Output the (x, y) coordinate of the center of the cell containing the given text.  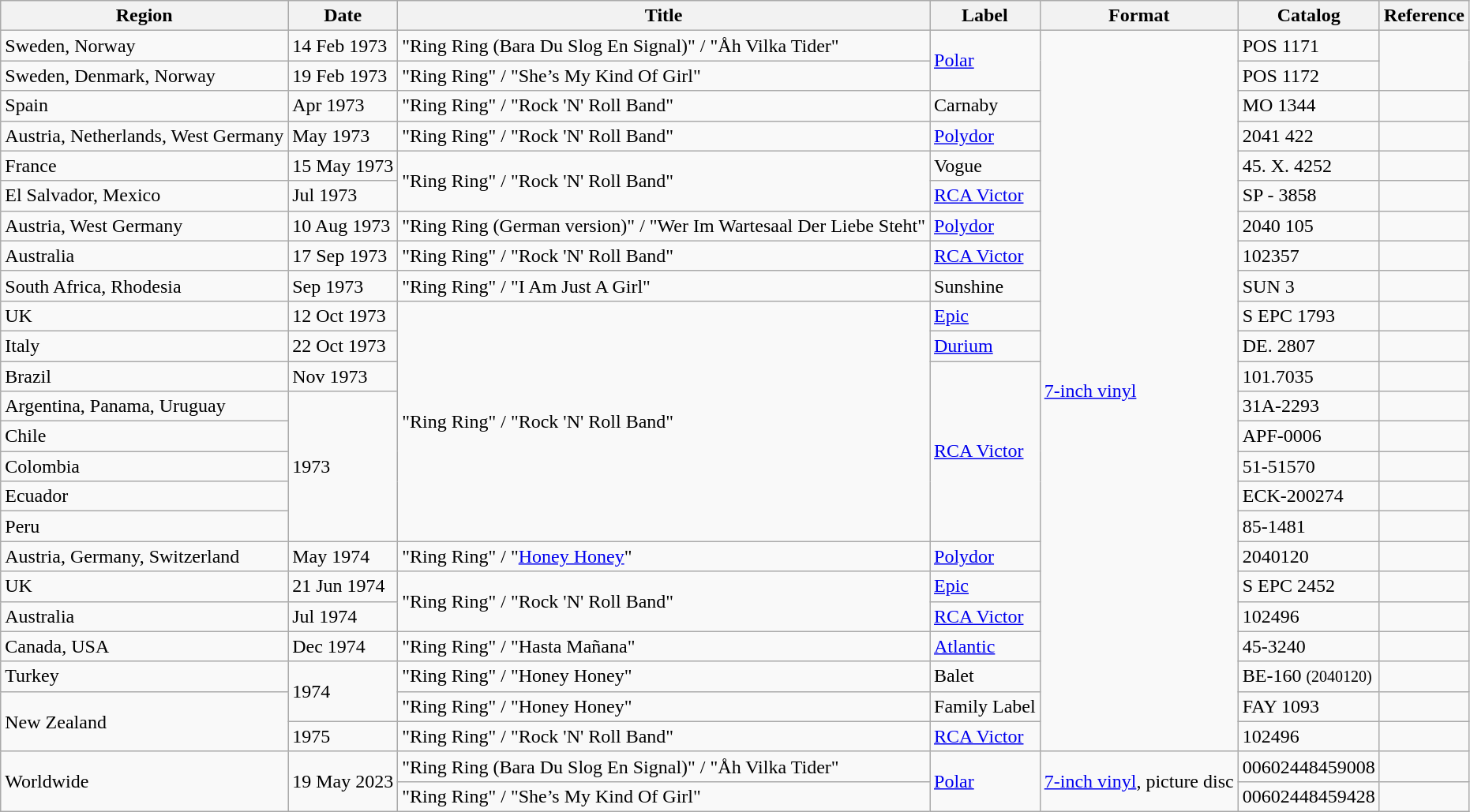
1975 (343, 736)
FAY 1093 (1309, 706)
Italy (144, 346)
Peru (144, 526)
45-3240 (1309, 646)
51-51570 (1309, 466)
New Zealand (144, 721)
Ecuador (144, 496)
Austria, Netherlands, West Germany (144, 136)
19 May 2023 (343, 781)
00602448459428 (1309, 796)
Jul 1974 (343, 616)
Chile (144, 436)
MO 1344 (1309, 106)
15 May 1973 (343, 166)
Title (664, 16)
Durium (985, 346)
"Ring Ring" / "Hasta Mañana" (664, 646)
Worldwide (144, 781)
Brazil (144, 376)
Sunshine (985, 286)
France (144, 166)
Label (985, 16)
SUN 3 (1309, 286)
12 Oct 1973 (343, 316)
Vogue (985, 166)
Atlantic (985, 646)
22 Oct 1973 (343, 346)
Austria, West Germany (144, 226)
Family Label (985, 706)
Sep 1973 (343, 286)
7-inch vinyl (1138, 391)
BE-160 (2040120) (1309, 676)
Apr 1973 (343, 106)
101.7035 (1309, 376)
7-inch vinyl, picture disc (1138, 781)
2040120 (1309, 556)
21 Jun 1974 (343, 586)
2041 422 (1309, 136)
10 Aug 1973 (343, 226)
Reference (1424, 16)
Region (144, 16)
Sweden, Denmark, Norway (144, 76)
Jul 1973 (343, 196)
Colombia (144, 466)
Austria, Germany, Switzerland (144, 556)
APF-0006 (1309, 436)
Dec 1974 (343, 646)
South Africa, Rhodesia (144, 286)
POS 1171 (1309, 46)
31A-2293 (1309, 406)
45. X. 4252 (1309, 166)
Balet (985, 676)
May 1973 (343, 136)
14 Feb 1973 (343, 46)
Sweden, Norway (144, 46)
"Ring Ring" / "I Am Just A Girl" (664, 286)
S EPC 2452 (1309, 586)
S EPC 1793 (1309, 316)
00602448459008 (1309, 766)
2040 105 (1309, 226)
Argentina, Panama, Uruguay (144, 406)
SP - 3858 (1309, 196)
DE. 2807 (1309, 346)
85-1481 (1309, 526)
Format (1138, 16)
ECK-200274 (1309, 496)
Carnaby (985, 106)
Canada, USA (144, 646)
Turkey (144, 676)
17 Sep 1973 (343, 256)
Date (343, 16)
May 1974 (343, 556)
El Salvador, Mexico (144, 196)
Spain (144, 106)
1973 (343, 466)
"Ring Ring (German version)" / "Wer Im Wartesaal Der Liebe Steht" (664, 226)
19 Feb 1973 (343, 76)
1974 (343, 691)
POS 1172 (1309, 76)
Catalog (1309, 16)
Nov 1973 (343, 376)
102357 (1309, 256)
